For the text-containing cell, return its midpoint in (x, y) coordinate format. 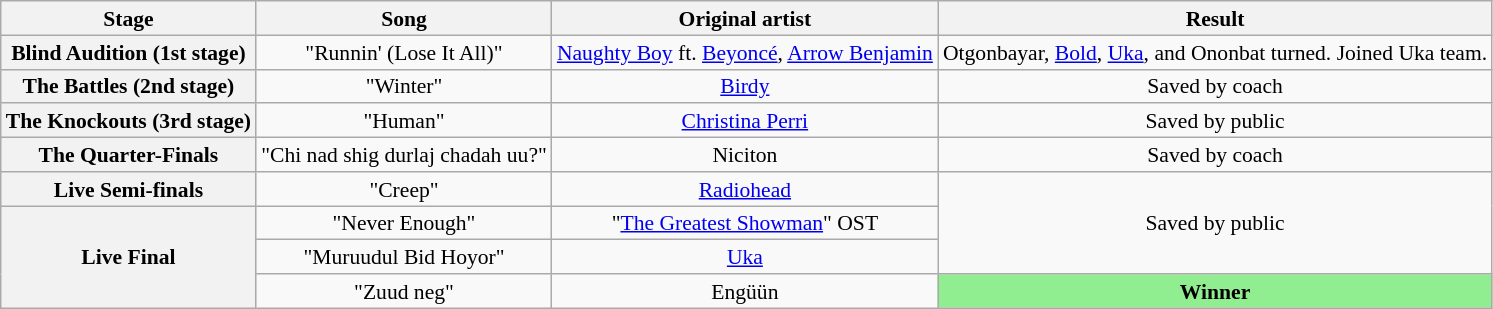
"Winter" (404, 86)
The Knockouts (3rd stage) (128, 121)
"Human" (404, 121)
Result (1215, 18)
Christina Perri (745, 121)
Birdy (745, 86)
"The Greatest Showman" OST (745, 223)
"Chi nad shig durlaj chadah uu?" (404, 155)
Blind Audition (1st stage) (128, 52)
Otgonbayar, Bold, Uka, and Ononbat turned. Joined Uka team. (1215, 52)
Uka (745, 257)
Live Final (128, 257)
Song (404, 18)
Winner (1215, 291)
"Zuud neg" (404, 291)
Stage (128, 18)
Original artist (745, 18)
Engüün (745, 291)
"Muruudul Bid Hoyor" (404, 257)
"Creep" (404, 189)
The Quarter-Finals (128, 155)
Niciton (745, 155)
"Runnin' (Lose It All)" (404, 52)
Naughty Boy ft. Beyoncé, Arrow Benjamin (745, 52)
Radiohead (745, 189)
The Battles (2nd stage) (128, 86)
"Never Enough" (404, 223)
Live Semi-finals (128, 189)
